Return the [X, Y] coordinate for the center point of the cell that contains the specified text.  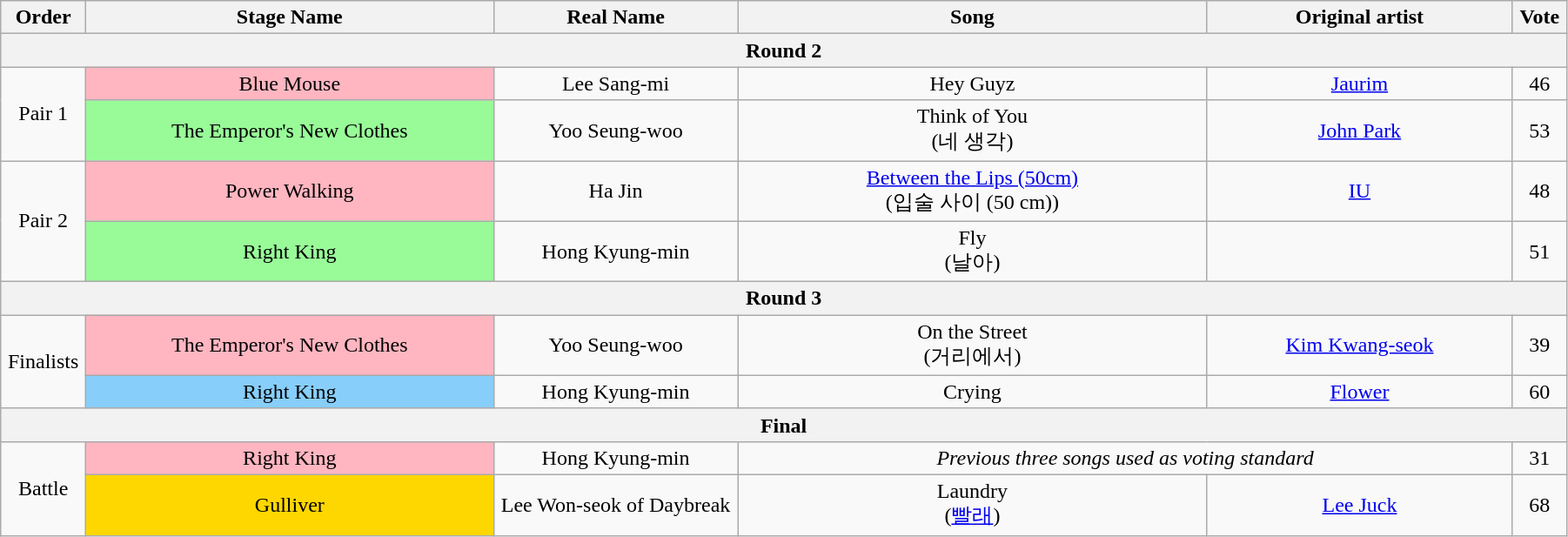
Original artist [1359, 17]
Final [784, 425]
Jaurim [1359, 84]
Crying [973, 392]
Vote [1539, 17]
Lee Won-seok of Daybreak [616, 505]
Pair 1 [44, 114]
Hey Guyz [973, 84]
Round 2 [784, 50]
Lee Juck [1359, 505]
53 [1539, 131]
48 [1539, 191]
Gulliver [290, 505]
Between the Lips (50cm)(입술 사이 (50 cm)) [973, 191]
68 [1539, 505]
Power Walking [290, 191]
Previous three songs used as voting standard [1125, 458]
51 [1539, 252]
Kim Kwang-seok [1359, 346]
Fly(날아) [973, 252]
Real Name [616, 17]
Think of You(네 생각) [973, 131]
Laundry(빨래) [973, 505]
Flower [1359, 392]
IU [1359, 191]
46 [1539, 84]
John Park [1359, 131]
Song [973, 17]
Stage Name [290, 17]
31 [1539, 458]
On the Street(거리에서) [973, 346]
Lee Sang-mi [616, 84]
Round 3 [784, 299]
Order [44, 17]
Ha Jin [616, 191]
Battle [44, 488]
Finalists [44, 362]
Pair 2 [44, 221]
39 [1539, 346]
60 [1539, 392]
Blue Mouse [290, 84]
